Capture the cell that displays the provided text and extract its (X, Y) central coordinate. 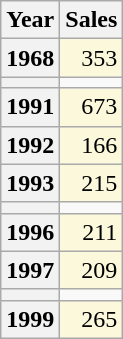
1997 (30, 270)
Sales (92, 20)
1996 (30, 232)
1993 (30, 183)
1992 (30, 145)
1968 (30, 58)
166 (92, 145)
265 (92, 319)
1999 (30, 319)
1991 (30, 107)
Year (30, 20)
209 (92, 270)
215 (92, 183)
353 (92, 58)
211 (92, 232)
673 (92, 107)
